Find where the given text appears and provide that cell's center as (x, y) coordinate. 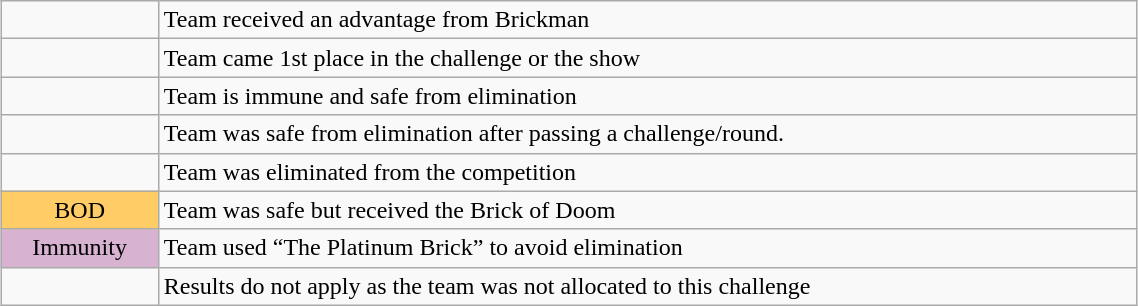
BOD (80, 210)
Team was safe but received the Brick of Doom (648, 210)
Team is immune and safe from elimination (648, 96)
Team was safe from elimination after passing a challenge/round. (648, 134)
Team received an advantage from Brickman (648, 20)
Immunity (80, 248)
Team used “The Platinum Brick” to avoid elimination (648, 248)
Results do not apply as the team was not allocated to this challenge (648, 286)
Team was eliminated from the competition (648, 172)
Team came 1st place in the challenge or the show (648, 58)
